Determine the (x, y) coordinate at the center of the cell enclosing the given text.  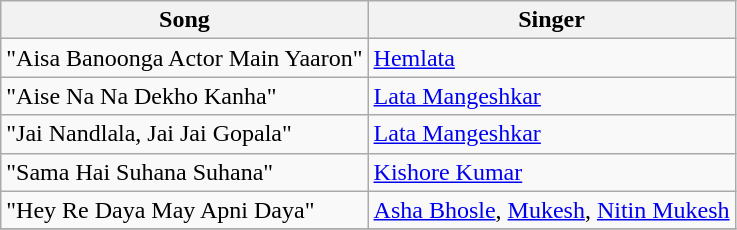
"Aisa Banoonga Actor Main Yaaron" (184, 58)
"Jai Nandlala, Jai Jai Gopala" (184, 134)
"Hey Re Daya May Apni Daya" (184, 210)
Asha Bhosle, Mukesh, Nitin Mukesh (552, 210)
Kishore Kumar (552, 172)
"Aise Na Na Dekho Kanha" (184, 96)
"Sama Hai Suhana Suhana" (184, 172)
Hemlata (552, 58)
Singer (552, 20)
Song (184, 20)
